Capture the cell that displays the provided text and extract its [X, Y] central coordinate. 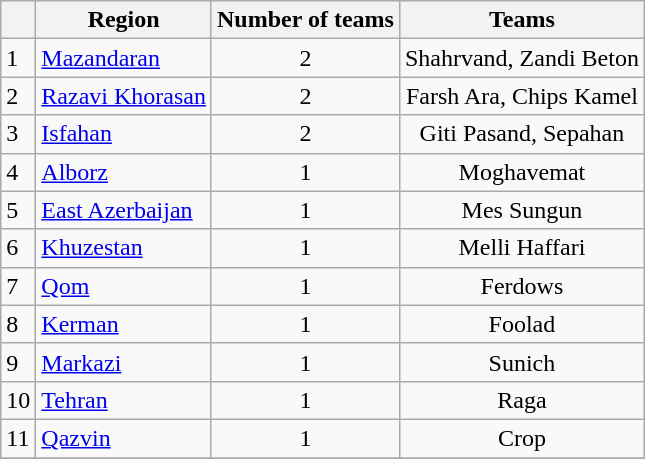
Mazandaran [124, 58]
Mes Sungun [522, 210]
5 [18, 210]
7 [18, 286]
6 [18, 248]
Giti Pasand, Sepahan [522, 134]
Shahrvand, Zandi Beton [522, 58]
Tehran [124, 400]
4 [18, 172]
Isfahan [124, 134]
East Azerbaijan [124, 210]
3 [18, 134]
Melli Haffari [522, 248]
10 [18, 400]
Crop [522, 438]
Qazvin [124, 438]
Razavi Khorasan [124, 96]
Sunich [522, 362]
Farsh Ara, Chips Kamel [522, 96]
8 [18, 324]
9 [18, 362]
11 [18, 438]
Kerman [124, 324]
Moghavemat [522, 172]
Foolad [522, 324]
Markazi [124, 362]
Qom [124, 286]
Alborz [124, 172]
Ferdows [522, 286]
Khuzestan [124, 248]
Region [124, 20]
Teams [522, 20]
Number of teams [305, 20]
Raga [522, 400]
